Output the [X, Y] coordinate of the center of the cell containing the given text.  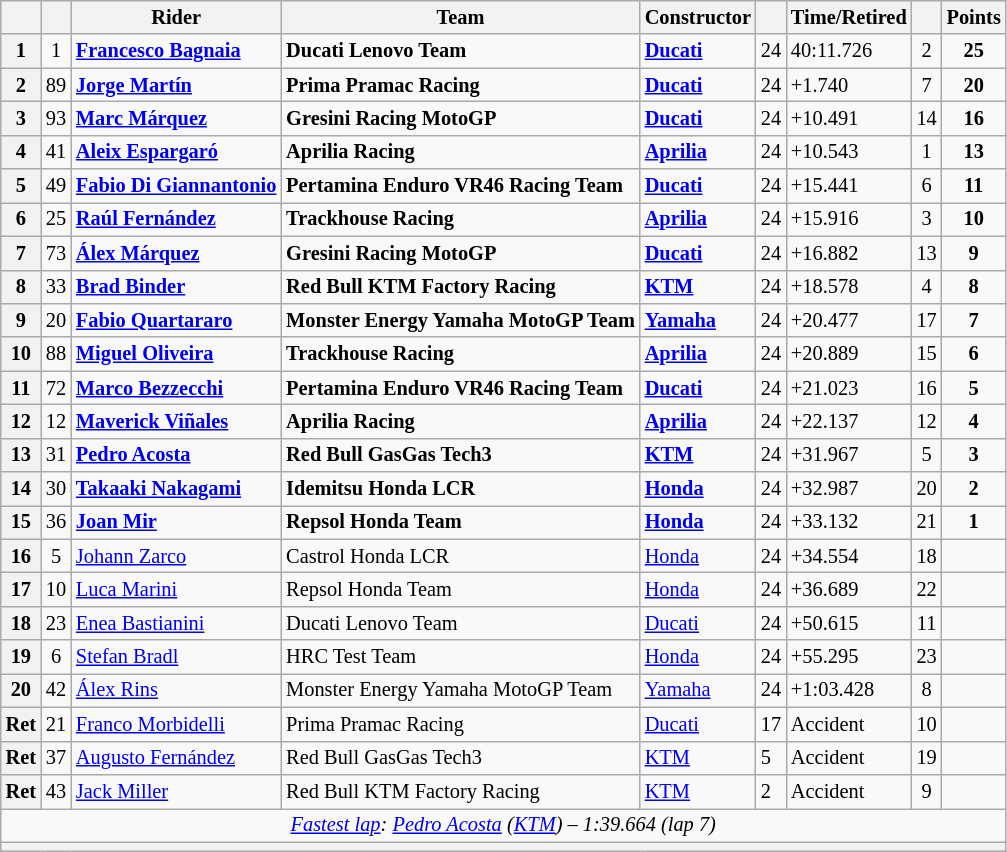
+1.740 [849, 85]
+15.916 [849, 219]
+18.578 [849, 287]
+33.132 [849, 522]
40:11.726 [849, 51]
Jorge Martín [176, 85]
+20.889 [849, 354]
+55.295 [849, 657]
Luca Marini [176, 589]
42 [56, 690]
88 [56, 354]
+20.477 [849, 320]
+15.441 [849, 186]
+50.615 [849, 623]
Marc Márquez [176, 118]
31 [56, 455]
Marco Bezzecchi [176, 388]
30 [56, 489]
Constructor [698, 17]
Aleix Espargaró [176, 152]
Álex Márquez [176, 253]
+22.137 [849, 421]
Team [460, 17]
+36.689 [849, 589]
Time/Retired [849, 17]
Augusto Fernández [176, 758]
+21.023 [849, 388]
Brad Binder [176, 287]
Jack Miller [176, 791]
+32.987 [849, 489]
HRC Test Team [460, 657]
Idemitsu Honda LCR [460, 489]
Pedro Acosta [176, 455]
22 [927, 589]
Rider [176, 17]
37 [56, 758]
+10.491 [849, 118]
Johann Zarco [176, 556]
Enea Bastianini [176, 623]
+31.967 [849, 455]
Stefan Bradl [176, 657]
Fastest lap: Pedro Acosta (KTM) – 1:39.664 (lap 7) [504, 825]
Takaaki Nakagami [176, 489]
Castrol Honda LCR [460, 556]
72 [56, 388]
Miguel Oliveira [176, 354]
33 [56, 287]
Fabio Di Giannantonio [176, 186]
Francesco Bagnaia [176, 51]
Joan Mir [176, 522]
Álex Rins [176, 690]
+1:03.428 [849, 690]
+16.882 [849, 253]
Franco Morbidelli [176, 724]
89 [56, 85]
36 [56, 522]
41 [56, 152]
+10.543 [849, 152]
43 [56, 791]
Points [974, 17]
73 [56, 253]
Raúl Fernández [176, 219]
49 [56, 186]
93 [56, 118]
+34.554 [849, 556]
Fabio Quartararo [176, 320]
Maverick Viñales [176, 421]
